Extract the (x, y) coordinate from the center of the cell holding the provided text.  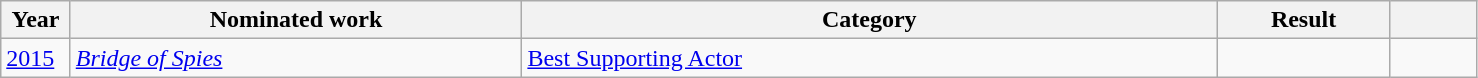
2015 (36, 58)
Best Supporting Actor (870, 58)
Bridge of Spies (296, 58)
Result (1304, 20)
Year (36, 20)
Nominated work (296, 20)
Category (870, 20)
